Pinpoint the cell where the given text exists, returning its [x, y] midpoint coordinate. 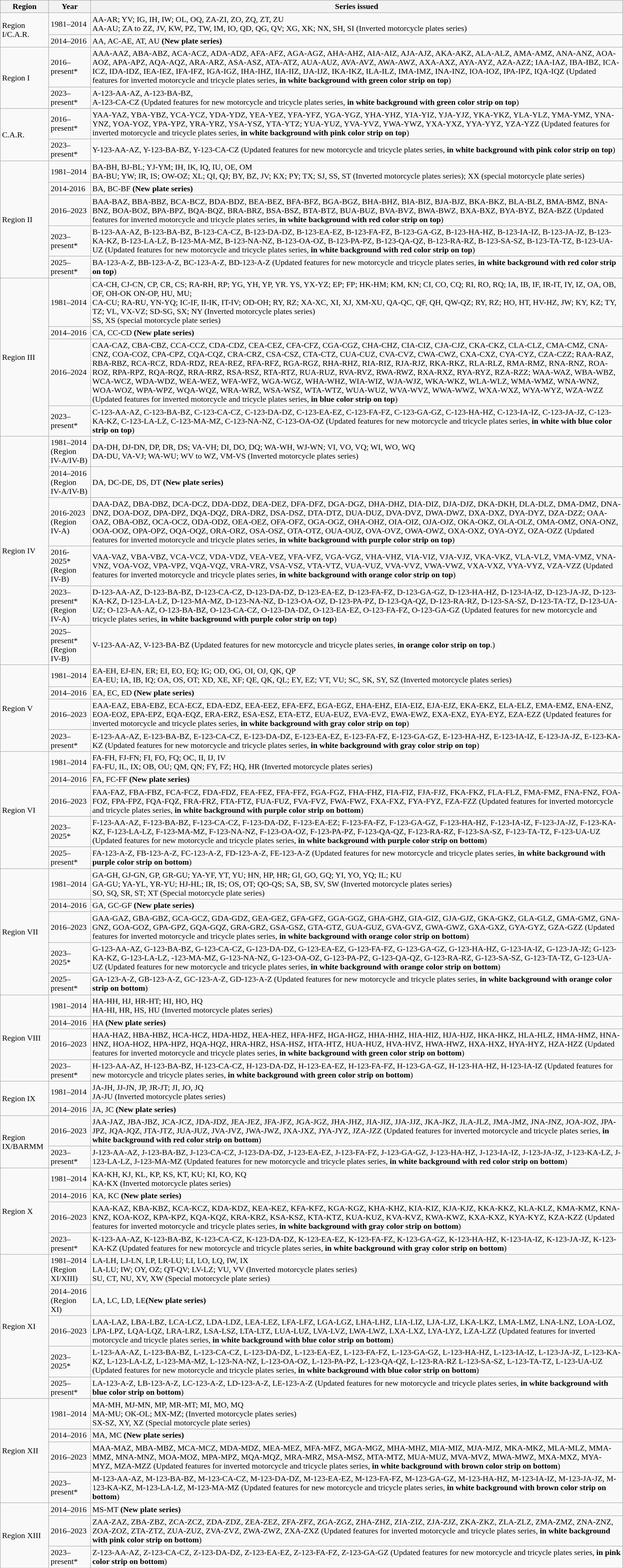
Region XIII [25, 1535]
GA, GC-GF (New plate series) [357, 906]
Region XII [25, 1451]
2016–2024 [70, 372]
2014–2016 (Region XI) [70, 1300]
FA, FC-FF (New plate series) [357, 779]
HA (New plate series) [357, 1023]
2025–present* (Region IV-B) [70, 645]
AA, AC-AE, AT, AU (New plate series) [357, 41]
JA-JH, JJ-JN, JP, JR-JT; JI, JO, JQJA-JU (Inverted motorcycle plates series) [357, 1092]
Region IX/BARMM [25, 1141]
2016-2025* (Region IV-B) [70, 566]
JA, JC (New plate series) [357, 1109]
Region II [25, 219]
BA, BC-BF (New plate series) [357, 189]
1981–2014 (Region IV-A/IV-B) [70, 452]
Region XI [25, 1326]
KA-KH, KJ, KL, KP, KS, KT, KU; KI, KO, KQKA-KX (Inverted motorcycle plates series) [357, 1179]
Series issued [357, 7]
Year [70, 7]
Region V [25, 708]
MS-MT (New plate series) [357, 1509]
Region VII [25, 932]
MA-MH, MJ-MN, MP, MR-MT; MI, MO, MQMA-MU; OK-OL; MX-MZ; (Inverted motorcycle plates series)SX-SZ, XY, XZ (Special motorcycle plate series) [357, 1414]
Region VIII [25, 1038]
2014-2016 [70, 189]
Region VI [25, 810]
CA, CC-CD (New plate series) [357, 333]
HA-HH, HJ, HR-HT; HI, HO, HQHA-HI, HR, HS, HU (Inverted motorcycle plates series) [357, 1006]
C.A.R. [25, 134]
KA, KC (New plate series) [357, 1196]
1981–2014 (Region XI/XIII) [70, 1270]
Region I [25, 78]
FA-FH, FJ-FN; FI, FO, FQ; OC, II, IJ, IVFA-FU, IL, IX; OB, OU; QM, QN; FY, FZ; HQ, HR (Inverted motorcycle plates series) [357, 762]
Region [25, 7]
Region IX [25, 1098]
LA, LC, LD, LE(New plate series) [357, 1300]
V-123-AA-AZ, V-123-BA-BZ (Updated features for new motorcycle and tricycle plates series, in orange color strip on top.) [357, 645]
Region I/C.A.R. [25, 30]
Region IV [25, 551]
MA, MC (New plate series) [357, 1435]
2014–2016 (Region IV-A/IV-B) [70, 482]
Region III [25, 357]
Region X [25, 1211]
DA, DC-DE, DS, DT (New plate series) [357, 482]
2016-2023 (Region IV-A) [70, 522]
EA, EC, ED (New plate series) [357, 693]
2023–present* (Region IV-A) [70, 605]
